From the cell containing the given text, extract its center point as (X, Y) coordinate. 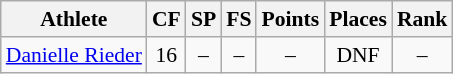
Points (290, 19)
FS (238, 19)
SP (204, 19)
Athlete (74, 19)
DNF (358, 55)
Places (358, 19)
16 (166, 55)
Rank (422, 19)
Danielle Rieder (74, 55)
CF (166, 19)
